From the cell containing the given text, extract its center point as [X, Y] coordinate. 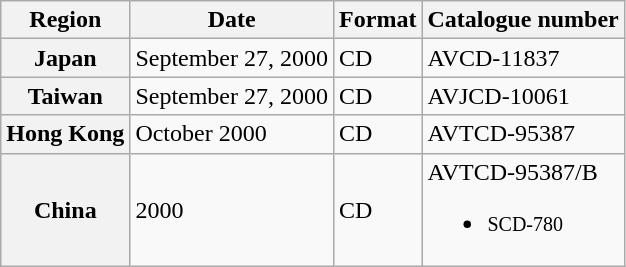
Catalogue number [523, 20]
Taiwan [66, 96]
AVCD-11837 [523, 58]
Format [378, 20]
Japan [66, 58]
October 2000 [232, 134]
2000 [232, 210]
Hong Kong [66, 134]
Region [66, 20]
AVTCD-95387/BSCD-780 [523, 210]
AVJCD-10061 [523, 96]
Date [232, 20]
China [66, 210]
AVTCD-95387 [523, 134]
